Return (x, y) of the center of cell containing provided text 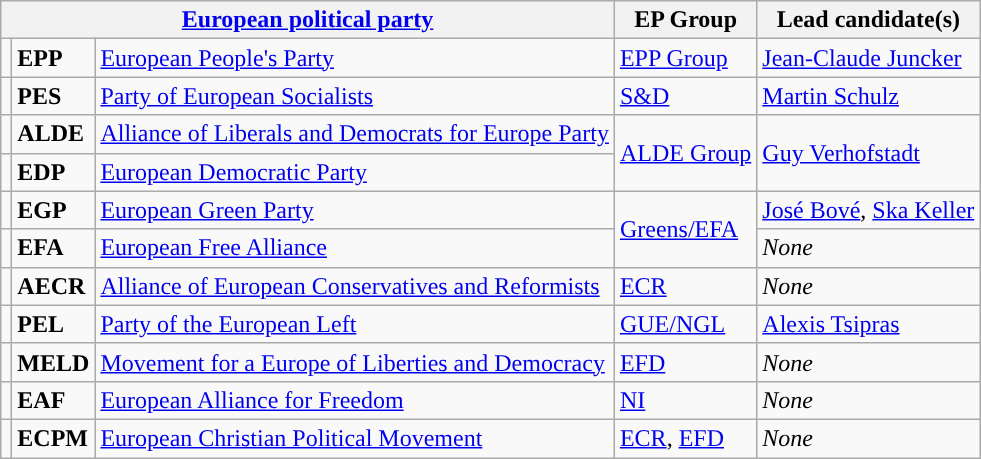
EFD (685, 362)
José Bové, Ska Keller (868, 210)
European Christian Political Movement (355, 438)
European political party (308, 20)
EPP Group (685, 58)
Guy Verhofstadt (868, 153)
EDP (54, 172)
PES (54, 96)
MELD (54, 362)
European People's Party (355, 58)
ECR, EFD (685, 438)
European Green Party (355, 210)
Alexis Tsipras (868, 324)
EFA (54, 248)
EPP (54, 58)
Alliance of Liberals and Democrats for Europe Party (355, 134)
Party of the European Left (355, 324)
Jean-Claude Juncker (868, 58)
EGP (54, 210)
European Free Alliance (355, 248)
Lead candidate(s) (868, 20)
ECPM (54, 438)
Martin Schulz (868, 96)
GUE/NGL (685, 324)
Party of European Socialists (355, 96)
Greens/EFA (685, 229)
Movement for a Europe of Liberties and Democracy (355, 362)
Alliance of European Conservatives and Reformists (355, 286)
NI (685, 400)
AECR (54, 286)
ALDE (54, 134)
EP Group (685, 20)
PEL (54, 324)
European Democratic Party (355, 172)
ALDE Group (685, 153)
European Alliance for Freedom (355, 400)
EAF (54, 400)
S&D (685, 96)
ECR (685, 286)
